Find where the given text appears and provide that cell's center as [x, y] coordinate. 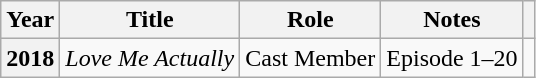
Year [30, 20]
Cast Member [310, 58]
2018 [30, 58]
Notes [452, 20]
Love Me Actually [150, 58]
Role [310, 20]
Title [150, 20]
Episode 1–20 [452, 58]
